For the text-containing cell, return its midpoint in (X, Y) coordinate format. 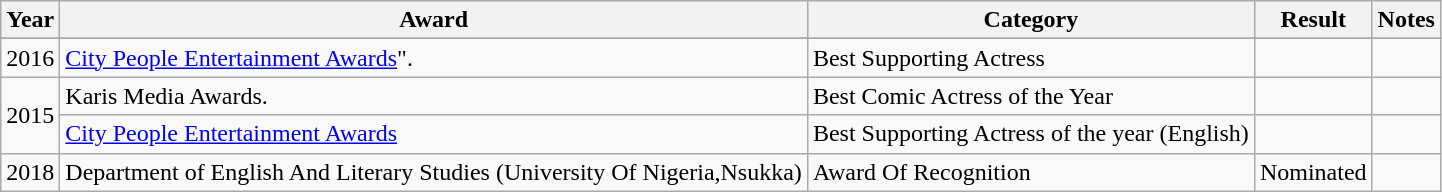
Award (434, 20)
Award Of Recognition (1030, 172)
Best Supporting Actress of the year (English) (1030, 134)
Nominated (1313, 172)
Year (30, 20)
Department of English And Literary Studies (University Of Nigeria,Nsukka) (434, 172)
Notes (1406, 20)
Result (1313, 20)
Karis Media Awards. (434, 96)
Best Comic Actress of the Year (1030, 96)
City People Entertainment Awards (434, 134)
2016 (30, 58)
Category (1030, 20)
City People Entertainment Awards". (434, 58)
2015 (30, 115)
Best Supporting Actress (1030, 58)
2018 (30, 172)
